Return the [x, y] coordinate for the center point of the cell that contains the specified text.  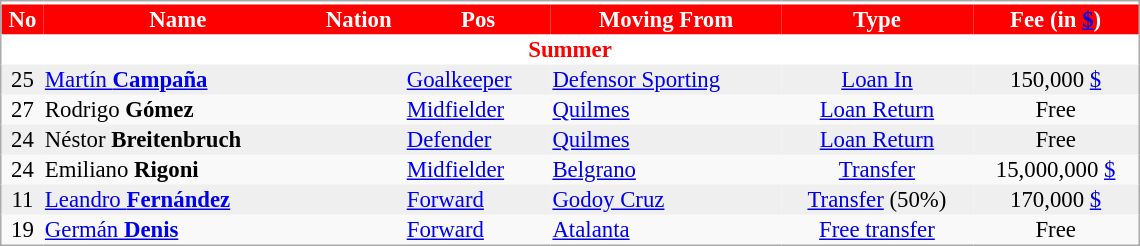
Martín Campaña [178, 79]
Belgrano [666, 169]
Fee (in $) [1056, 19]
150,000 $ [1056, 79]
Name [178, 19]
Rodrigo Gómez [178, 109]
Godoy Cruz [666, 199]
Loan In [877, 79]
25 [22, 79]
Pos [478, 19]
Nation [358, 19]
Defender [478, 139]
Defensor Sporting [666, 79]
Transfer [877, 169]
Summer [570, 49]
Moving From [666, 19]
Néstor Breitenbruch [178, 139]
Germán Denis [178, 230]
19 [22, 230]
Type [877, 19]
Goalkeeper [478, 79]
15,000,000 $ [1056, 169]
11 [22, 199]
Transfer (50%) [877, 199]
Leandro Fernández [178, 199]
Free transfer [877, 230]
27 [22, 109]
No [22, 19]
170,000 $ [1056, 199]
Emiliano Rigoni [178, 169]
Atalanta [666, 230]
